Pinpoint the cell where the given text exists, returning its [X, Y] midpoint coordinate. 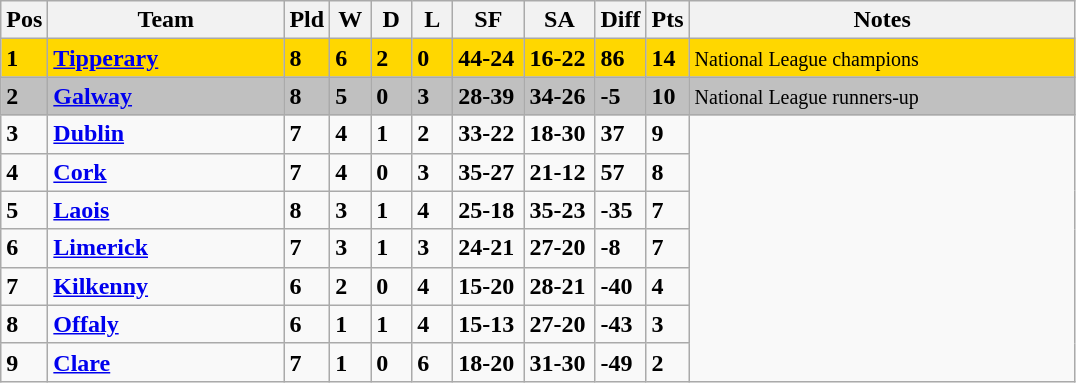
21-12 [560, 172]
National League champions [882, 58]
Clare [166, 362]
Cork [166, 172]
10 [668, 96]
16-22 [560, 58]
Pos [24, 20]
Laois [166, 210]
-35 [620, 210]
Galway [166, 96]
-8 [620, 248]
-40 [620, 286]
-43 [620, 324]
-5 [620, 96]
Tipperary [166, 58]
L [432, 20]
35-27 [488, 172]
18-20 [488, 362]
Limerick [166, 248]
24-21 [488, 248]
28-21 [560, 286]
25-18 [488, 210]
Pld [307, 20]
14 [668, 58]
Kilkenny [166, 286]
National League runners-up [882, 96]
Team [166, 20]
Diff [620, 20]
57 [620, 172]
SA [560, 20]
44-24 [488, 58]
31-30 [560, 362]
Dublin [166, 134]
28-39 [488, 96]
D [392, 20]
-49 [620, 362]
Offaly [166, 324]
35-23 [560, 210]
86 [620, 58]
Notes [882, 20]
37 [620, 134]
33-22 [488, 134]
15-20 [488, 286]
34-26 [560, 96]
15-13 [488, 324]
18-30 [560, 134]
SF [488, 20]
Pts [668, 20]
W [350, 20]
